Extract the [x, y] coordinate from the center of the cell holding the provided text.  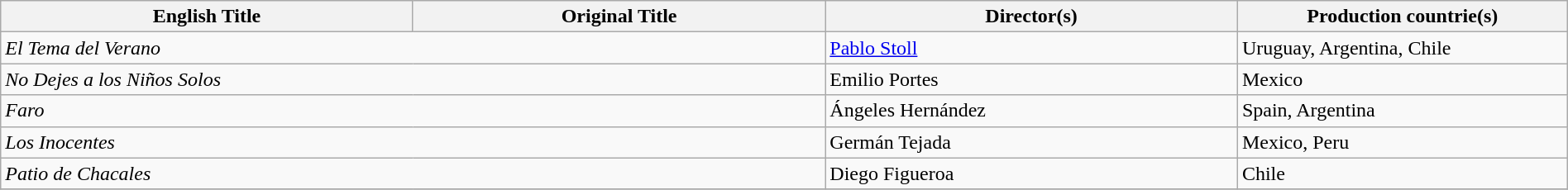
Faro [414, 111]
Production countrie(s) [1403, 17]
Mexico, Peru [1403, 142]
Ángeles Hernández [1032, 111]
Los Inocentes [414, 142]
English Title [207, 17]
El Tema del Verano [414, 48]
Spain, Argentina [1403, 111]
Emilio Portes [1032, 79]
Director(s) [1032, 17]
Patio de Chacales [414, 173]
Original Title [619, 17]
No Dejes a los Niños Solos [414, 79]
Diego Figueroa [1032, 173]
Mexico [1403, 79]
Pablo Stoll [1032, 48]
Uruguay, Argentina, Chile [1403, 48]
Germán Tejada [1032, 142]
Chile [1403, 173]
